Detect which cell encompasses the target text, then output its (X, Y) center coordinate. 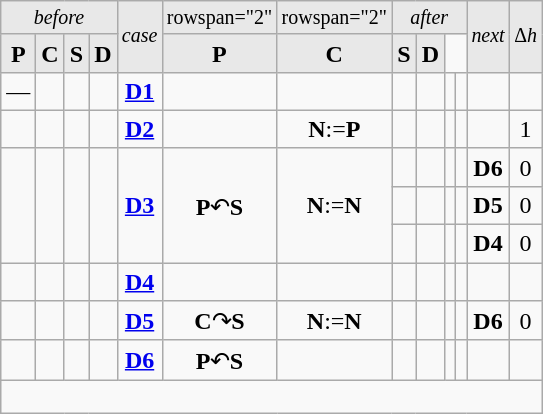
before (59, 18)
after (430, 18)
D2 (140, 129)
D1 (140, 91)
case (140, 37)
Δh (525, 37)
C↷S (220, 321)
D3 (140, 205)
1 (525, 129)
next (488, 37)
N:=P (334, 129)
— (18, 91)
